Capture the cell that displays the provided text and extract its (x, y) central coordinate. 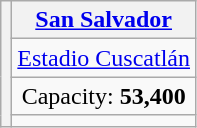
Estadio Cuscatlán (104, 58)
Capacity: 53,400 (104, 96)
San Salvador (104, 20)
